Determine the (X, Y) coordinate at the center of the cell enclosing the given text.  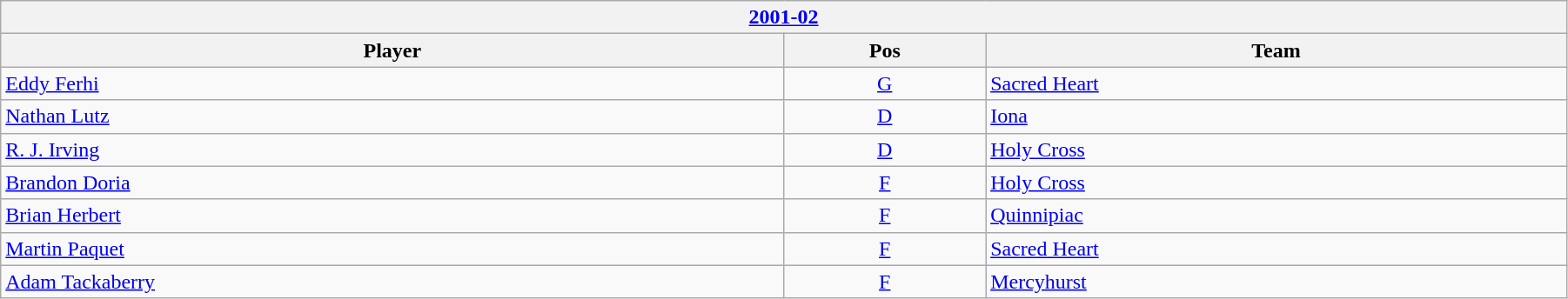
Quinnipiac (1277, 216)
2001-02 (784, 17)
Martin Paquet (392, 249)
Mercyhurst (1277, 282)
G (885, 83)
Pos (885, 50)
Eddy Ferhi (392, 83)
Nathan Lutz (392, 116)
Brandon Doria (392, 183)
R. J. Irving (392, 149)
Adam Tackaberry (392, 282)
Iona (1277, 116)
Player (392, 50)
Brian Herbert (392, 216)
Team (1277, 50)
